For the text-containing cell, return its midpoint in (X, Y) coordinate format. 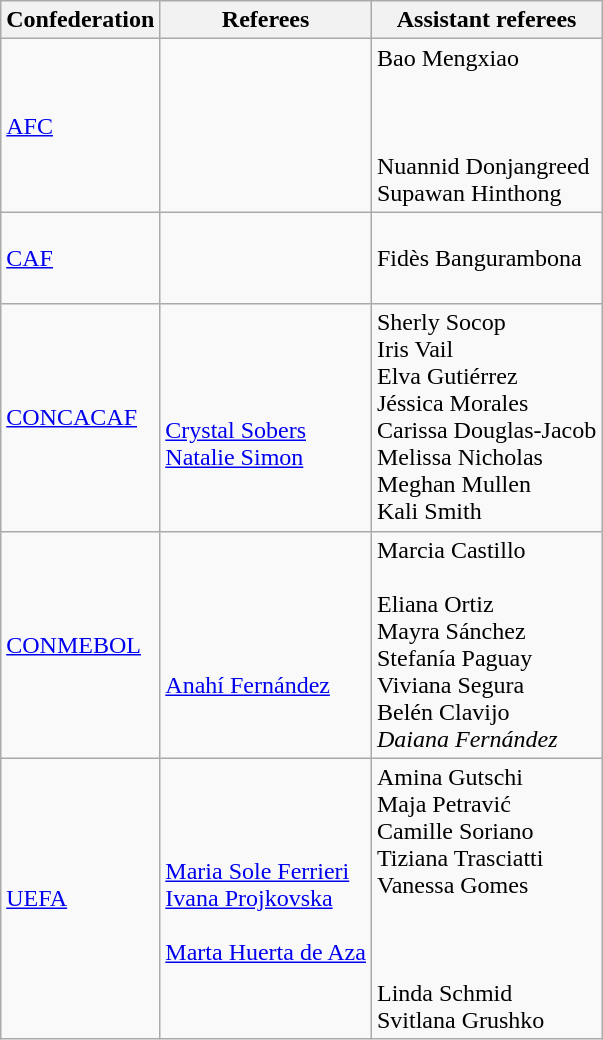
Fidès Bangurambona (486, 258)
CONMEBOL (80, 644)
Crystal Sobers Natalie Simon (266, 418)
Referees (266, 20)
Sherly Socop Iris Vail Elva Gutiérrez Jéssica Morales Carissa Douglas-Jacob Melissa Nicholas Meghan Mullen Kali Smith (486, 418)
Marcia Castillo Eliana Ortiz Mayra Sánchez Stefanía Paguay Viviana Segura Belén Clavijo Daiana Fernández (486, 644)
Amina Gutschi Maja Petravić Camille Soriano Tiziana Trasciatti Vanessa Gomes Linda Schmid Svitlana Grushko (486, 898)
Assistant referees (486, 20)
Confederation (80, 20)
Maria Sole Ferrieri Ivana Projkovska Marta Huerta de Aza (266, 898)
UEFA (80, 898)
AFC (80, 126)
CAF (80, 258)
Anahí Fernández (266, 644)
Bao Mengxiao Nuannid Donjangreed Supawan Hinthong (486, 126)
CONCACAF (80, 418)
